Determine the (X, Y) coordinate at the center of the cell enclosing the given text.  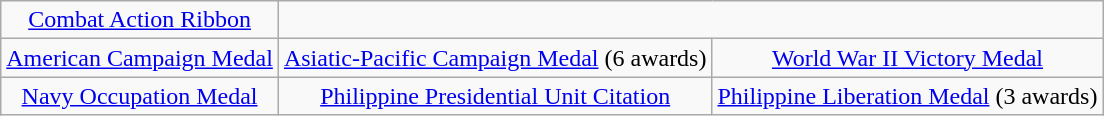
Philippine Liberation Medal (3 awards) (908, 96)
Philippine Presidential Unit Citation (495, 96)
Navy Occupation Medal (140, 96)
Combat Action Ribbon (140, 20)
Asiatic-Pacific Campaign Medal (6 awards) (495, 58)
World War II Victory Medal (908, 58)
American Campaign Medal (140, 58)
